Determine the (x, y) coordinate at the center of the cell enclosing the given text.  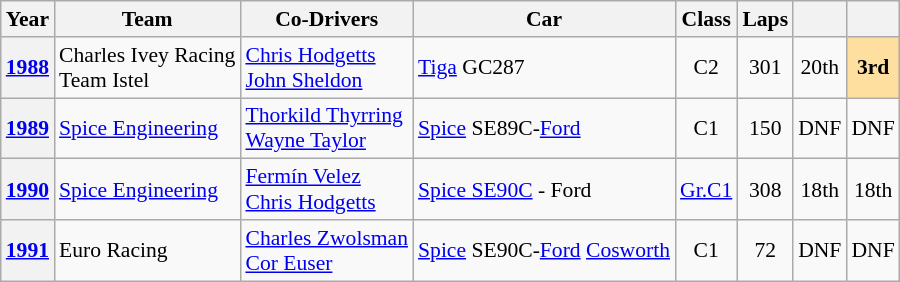
Euro Racing (147, 250)
1988 (28, 68)
Spice SE89C-Ford (544, 128)
Charles Zwolsman Cor Euser (326, 250)
Car (544, 19)
Fermín Velez Chris Hodgetts (326, 190)
C2 (706, 68)
Gr.C1 (706, 190)
150 (765, 128)
Chris Hodgetts John Sheldon (326, 68)
Co-Drivers (326, 19)
Spice SE90C - Ford (544, 190)
308 (765, 190)
Thorkild Thyrring Wayne Taylor (326, 128)
301 (765, 68)
Class (706, 19)
1991 (28, 250)
20th (820, 68)
Year (28, 19)
1989 (28, 128)
Spice SE90C-Ford Cosworth (544, 250)
Laps (765, 19)
Team (147, 19)
1990 (28, 190)
72 (765, 250)
Charles Ivey Racing Team Istel (147, 68)
Tiga GC287 (544, 68)
3rd (872, 68)
